Find where the given text appears and provide that cell's center as [x, y] coordinate. 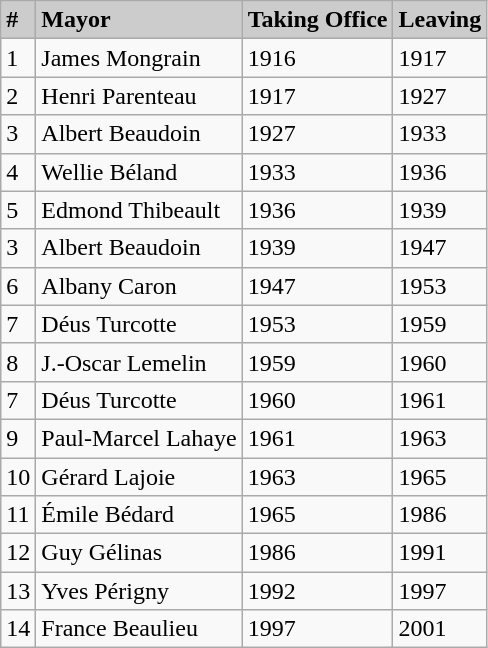
Albany Caron [139, 286]
James Mongrain [139, 58]
Émile Bédard [139, 515]
Wellie Béland [139, 172]
8 [18, 362]
13 [18, 591]
Leaving [440, 20]
Paul-Marcel Lahaye [139, 438]
1992 [318, 591]
2 [18, 96]
1991 [440, 553]
J.-Oscar Lemelin [139, 362]
Yves Périgny [139, 591]
11 [18, 515]
France Beaulieu [139, 629]
Mayor [139, 20]
4 [18, 172]
2001 [440, 629]
Taking Office [318, 20]
# [18, 20]
14 [18, 629]
1 [18, 58]
Edmond Thibeault [139, 210]
Gérard Lajoie [139, 477]
Henri Parenteau [139, 96]
5 [18, 210]
12 [18, 553]
10 [18, 477]
1916 [318, 58]
6 [18, 286]
Guy Gélinas [139, 553]
9 [18, 438]
